From the cell containing the given text, extract its center point as (X, Y) coordinate. 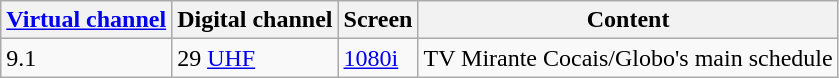
29 UHF (255, 58)
TV Mirante Cocais/Globo's main schedule (628, 58)
9.1 (86, 58)
Content (628, 20)
Screen (378, 20)
Digital channel (255, 20)
1080i (378, 58)
Virtual channel (86, 20)
